Pinpoint the cell where the given text exists, returning its [x, y] midpoint coordinate. 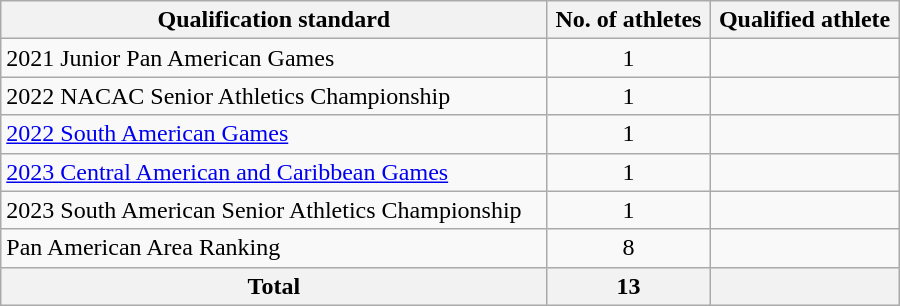
2022 South American Games [274, 134]
8 [628, 248]
Qualification standard [274, 20]
Pan American Area Ranking [274, 248]
Qualified athlete [804, 20]
2021 Junior Pan American Games [274, 58]
2023 South American Senior Athletics Championship [274, 210]
Total [274, 286]
2022 NACAC Senior Athletics Championship [274, 96]
No. of athletes [628, 20]
2023 Central American and Caribbean Games [274, 172]
13 [628, 286]
